Return (X, Y) of the center of cell containing provided text 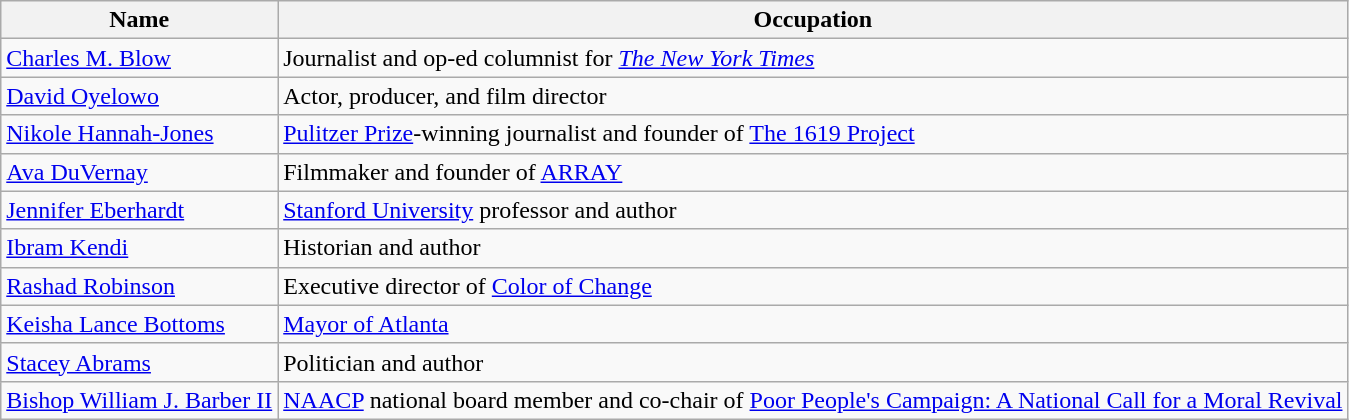
Journalist and op-ed columnist for The New York Times (813, 58)
NAACP national board member and co-chair of Poor People's Campaign: A National Call for a Moral Revival (813, 400)
Pulitzer Prize-winning journalist and founder of The 1619 Project (813, 134)
Stacey Abrams (140, 362)
Ibram Kendi (140, 248)
Actor, producer, and film director (813, 96)
Keisha Lance Bottoms (140, 324)
Nikole Hannah-Jones (140, 134)
Ava DuVernay (140, 172)
Stanford University professor and author (813, 210)
Name (140, 20)
Charles M. Blow (140, 58)
Historian and author (813, 248)
Occupation (813, 20)
Mayor of Atlanta (813, 324)
Executive director of Color of Change (813, 286)
Bishop William J. Barber II (140, 400)
Rashad Robinson (140, 286)
David Oyelowo (140, 96)
Jennifer Eberhardt (140, 210)
Politician and author (813, 362)
Filmmaker and founder of ARRAY (813, 172)
